Pinpoint the cell where the given text exists, returning its [x, y] midpoint coordinate. 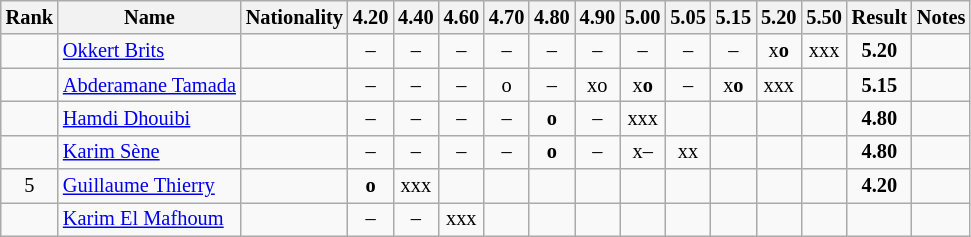
Hamdi Dhouibi [150, 118]
Notes [941, 17]
5.50 [824, 17]
x– [642, 152]
5.05 [688, 17]
Name [150, 17]
Abderamane Tamada [150, 85]
Guillaume Thierry [150, 186]
xx [688, 152]
4.90 [598, 17]
5 [30, 186]
5.00 [642, 17]
Nationality [294, 17]
Okkert Brits [150, 51]
4.60 [462, 17]
Result [880, 17]
4.70 [506, 17]
4.40 [416, 17]
Rank [30, 17]
Karim Sène [150, 152]
Karim El Mafhoum [150, 219]
